For the text-containing cell, return its midpoint in [X, Y] coordinate format. 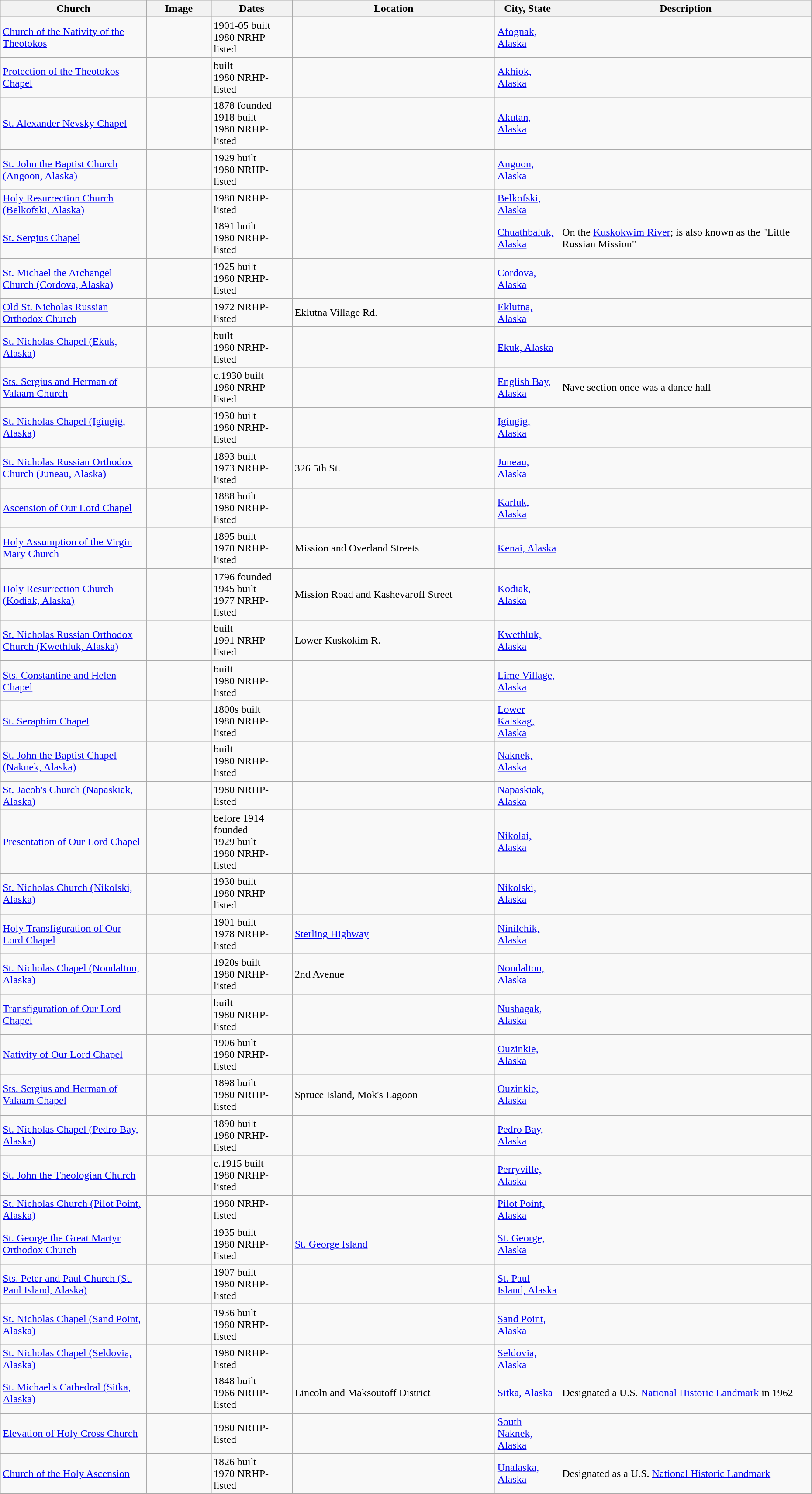
Holy Assumption of the Virgin Mary Church [73, 548]
Nikolski, Alaska [528, 894]
Unalaska, Alaska [528, 1473]
St. George the Great Martyr Orthodox Church [73, 1244]
St. Nicholas Russian Orthodox Church (Kwethluk, Alaska) [73, 641]
Kwethluk, Alaska [528, 641]
Church [73, 9]
Elevation of Holy Cross Church [73, 1433]
1935 built1980 NRHP-listed [252, 1244]
St. Nicholas Church (Pilot Point, Alaska) [73, 1210]
St. John the Baptist Chapel (Naknek, Alaska) [73, 761]
Designated a U.S. National Historic Landmark in 1962 [686, 1393]
Mission Road and Kashevaroff Street [394, 594]
Afognak, Alaska [528, 37]
1901 built1978 NRHP-listed [252, 934]
Lincoln and Maksoutoff District [394, 1393]
1800s built1980 NRHP-listed [252, 721]
Nave section once was a dance hall [686, 387]
Image [179, 9]
1848 built1966 NRHP-listed [252, 1393]
St. Sergius Chapel [73, 238]
Sitka, Alaska [528, 1393]
before 1914 founded1929 built1980 NRHP-listed [252, 842]
English Bay, Alaska [528, 387]
Holy Resurrection Church (Kodiak, Alaska) [73, 594]
Nativity of Our Lord Chapel [73, 1054]
Chuathbaluk, Alaska [528, 238]
Ekuk, Alaska [528, 347]
Old St. Nicholas Russian Orthodox Church [73, 313]
St. George Island [394, 1244]
Akutan, Alaska [528, 123]
1906 built1980 NRHP-listed [252, 1054]
1929 built1980 NRHP-listed [252, 170]
Juneau, Alaska [528, 468]
Kenai, Alaska [528, 548]
1888 built1980 NRHP-listed [252, 508]
Lower Kuskokim R. [394, 641]
St. John the Baptist Church (Angoon, Alaska) [73, 170]
Sts. Sergius and Herman of Valaam Church [73, 387]
Nikolai, Alaska [528, 842]
Angoon, Alaska [528, 170]
Lower Kalskag, Alaska [528, 721]
1898 built1980 NRHP-listed [252, 1095]
St. Nicholas Chapel (Igiugig, Alaska) [73, 427]
Ascension of Our Lord Chapel [73, 508]
St. Nicholas Church (Nikolski, Alaska) [73, 894]
1972 NRHP-listed [252, 313]
built1991 NRHP-listed [252, 641]
Transfiguration of Our Lord Chapel [73, 1014]
1907 built1980 NRHP-listed [252, 1284]
Pilot Point, Alaska [528, 1210]
Igiugig, Alaska [528, 427]
Mission and Overland Streets [394, 548]
Sand Point, Alaska [528, 1324]
1895 built1970 NRHP-listed [252, 548]
Holy Transfiguration of Our Lord Chapel [73, 934]
Protection of the Theotokos Chapel [73, 77]
Designated as a U.S. National Historic Landmark [686, 1473]
St. Michael's Cathedral (Sitka, Alaska) [73, 1393]
Pedro Bay, Alaska [528, 1135]
Sterling Highway [394, 934]
Presentation of Our Lord Chapel [73, 842]
Sts. Sergius and Herman of Valaam Chapel [73, 1095]
1925 built1980 NRHP-listed [252, 278]
St. Alexander Nevsky Chapel [73, 123]
1826 built1970 NRHP-listed [252, 1473]
Ninilchik, Alaska [528, 934]
Karluk, Alaska [528, 508]
1891 built1980 NRHP-listed [252, 238]
Location [394, 9]
Eklutna, Alaska [528, 313]
Kodiak, Alaska [528, 594]
Belkofski, Alaska [528, 204]
St. Seraphim Chapel [73, 721]
St. Nicholas Chapel (Sand Point, Alaska) [73, 1324]
Cordova, Alaska [528, 278]
St. Nicholas Chapel (Ekuk, Alaska) [73, 347]
Dates [252, 9]
South Naknek, Alaska [528, 1433]
Seldovia, Alaska [528, 1359]
St. Nicholas Chapel (Pedro Bay, Alaska) [73, 1135]
On the Kuskokwim River; is also known as the "Little Russian Mission" [686, 238]
326 5th St. [394, 468]
1936 built1980 NRHP-listed [252, 1324]
2nd Avenue [394, 974]
Naknek, Alaska [528, 761]
Eklutna Village Rd. [394, 313]
Napaskiak, Alaska [528, 795]
City, State [528, 9]
St. Nicholas Chapel (Seldovia, Alaska) [73, 1359]
Description [686, 9]
c.1915 built1980 NRHP-listed [252, 1175]
Perryville, Alaska [528, 1175]
1878 founded1918 built1980 NRHP-listed [252, 123]
Akhiok, Alaska [528, 77]
Sts. Peter and Paul Church (St. Paul Island, Alaska) [73, 1284]
St. Nicholas Russian Orthodox Church (Juneau, Alaska) [73, 468]
Holy Resurrection Church (Belkofski, Alaska) [73, 204]
St. Michael the Archangel Church (Cordova, Alaska) [73, 278]
1920s built1980 NRHP-listed [252, 974]
Lime Village, Alaska [528, 681]
St. Jacob's Church (Napaskiak, Alaska) [73, 795]
1893 built1973 NRHP-listed [252, 468]
1901-05 built1980 NRHP-listed [252, 37]
Nondalton, Alaska [528, 974]
St. Nicholas Chapel (Nondalton, Alaska) [73, 974]
St. Paul Island, Alaska [528, 1284]
Nushagak, Alaska [528, 1014]
Church of the Holy Ascension [73, 1473]
St. John the Theologian Church [73, 1175]
Spruce Island, Mok's Lagoon [394, 1095]
1796 founded1945 built1977 NRHP-listed [252, 594]
Church of the Nativity of the Theotokos [73, 37]
1890 built1980 NRHP-listed [252, 1135]
c.1930 built1980 NRHP-listed [252, 387]
Sts. Constantine and Helen Chapel [73, 681]
St. George, Alaska [528, 1244]
